Extract the (X, Y) coordinate from the center of the cell holding the provided text.  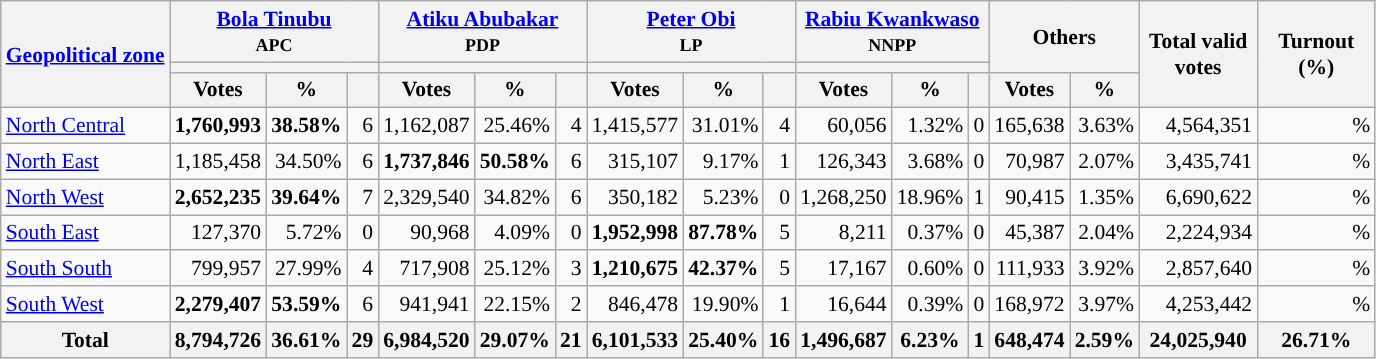
90,415 (1029, 197)
27.99% (306, 269)
3.68% (930, 162)
Rabiu KwankwasoNNPP (892, 32)
6,984,520 (426, 340)
717,908 (426, 269)
17,167 (843, 269)
42.37% (723, 269)
Turnout (%) (1316, 54)
799,957 (218, 269)
Others (1064, 36)
34.50% (306, 162)
1.35% (1104, 197)
1,496,687 (843, 340)
5.72% (306, 233)
2,857,640 (1198, 269)
25.46% (515, 126)
36.61% (306, 340)
South East (86, 233)
North East (86, 162)
3.63% (1104, 126)
South South (86, 269)
3.97% (1104, 304)
8,211 (843, 233)
2 (571, 304)
90,968 (426, 233)
38.58% (306, 126)
350,182 (635, 197)
1,760,993 (218, 126)
Total valid votes (1198, 54)
846,478 (635, 304)
168,972 (1029, 304)
2.04% (1104, 233)
26.71% (1316, 340)
1,952,998 (635, 233)
Bola TinubuAPC (274, 32)
North Central (86, 126)
18.96% (930, 197)
24,025,940 (1198, 340)
111,933 (1029, 269)
60,056 (843, 126)
2.59% (1104, 340)
9.17% (723, 162)
6.23% (930, 340)
Peter ObiLP (691, 32)
34.82% (515, 197)
1.32% (930, 126)
126,343 (843, 162)
5.23% (723, 197)
4,564,351 (1198, 126)
1,185,458 (218, 162)
648,474 (1029, 340)
South West (86, 304)
19.90% (723, 304)
3.92% (1104, 269)
1,162,087 (426, 126)
50.58% (515, 162)
53.59% (306, 304)
3 (571, 269)
2.07% (1104, 162)
1,268,250 (843, 197)
4.09% (515, 233)
1,210,675 (635, 269)
29 (363, 340)
315,107 (635, 162)
2,279,407 (218, 304)
2,652,235 (218, 197)
21 (571, 340)
2,224,934 (1198, 233)
1,737,846 (426, 162)
Geopolitical zone (86, 54)
0.39% (930, 304)
39.64% (306, 197)
87.78% (723, 233)
0.37% (930, 233)
3,435,741 (1198, 162)
6,101,533 (635, 340)
7 (363, 197)
4,253,442 (1198, 304)
North West (86, 197)
Atiku AbubakarPDP (482, 32)
1,415,577 (635, 126)
127,370 (218, 233)
0.60% (930, 269)
45,387 (1029, 233)
Total (86, 340)
29.07% (515, 340)
941,941 (426, 304)
25.40% (723, 340)
31.01% (723, 126)
70,987 (1029, 162)
8,794,726 (218, 340)
16,644 (843, 304)
25.12% (515, 269)
165,638 (1029, 126)
16 (779, 340)
6,690,622 (1198, 197)
2,329,540 (426, 197)
22.15% (515, 304)
